Capture the cell that displays the provided text and extract its (x, y) central coordinate. 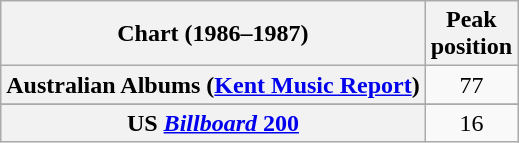
Peakposition (471, 34)
Australian Albums (Kent Music Report) (213, 85)
77 (471, 85)
Chart (1986–1987) (213, 34)
US Billboard 200 (213, 123)
16 (471, 123)
